Provide the [x, y] coordinate of the cell's center where the given text is located.  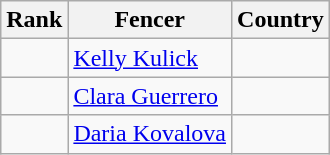
Kelly Kulick [150, 58]
Fencer [150, 20]
Rank [34, 20]
Country [281, 20]
Clara Guerrero [150, 96]
Daria Kovalova [150, 134]
